Search for the cell housing the specified text and yield its [x, y] center coordinate. 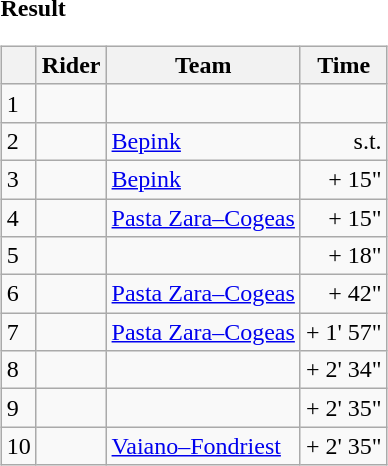
5 [18, 256]
+ 1' 57" [344, 332]
Time [344, 65]
3 [18, 179]
Vaiano–Fondriest [203, 446]
+ 18" [344, 256]
6 [18, 294]
4 [18, 217]
Team [203, 65]
Rider [71, 65]
1 [18, 103]
2 [18, 141]
+ 2' 34" [344, 370]
9 [18, 408]
s.t. [344, 141]
+ 42" [344, 294]
10 [18, 446]
7 [18, 332]
8 [18, 370]
